Identify which cell holds the provided text, then report its (X, Y) central coordinate. 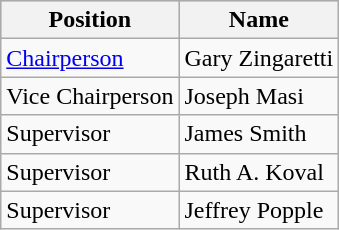
Gary Zingaretti (259, 58)
Chairperson (90, 58)
Position (90, 20)
James Smith (259, 134)
Joseph Masi (259, 96)
Vice Chairperson (90, 96)
Jeffrey Popple (259, 210)
Name (259, 20)
Ruth A. Koval (259, 172)
